Locate the cell with the specified text and output its [x, y] center coordinate. 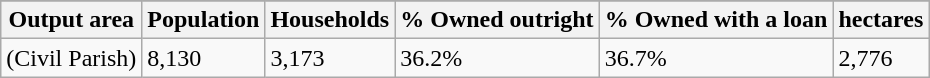
36.2% [497, 58]
% Owned outright [497, 20]
8,130 [204, 58]
Households [330, 20]
3,173 [330, 58]
36.7% [716, 58]
Output area [72, 20]
(Civil Parish) [72, 58]
2,776 [881, 58]
hectares [881, 20]
% Owned with a loan [716, 20]
Population [204, 20]
